Find where the given text appears and provide that cell's center as (X, Y) coordinate. 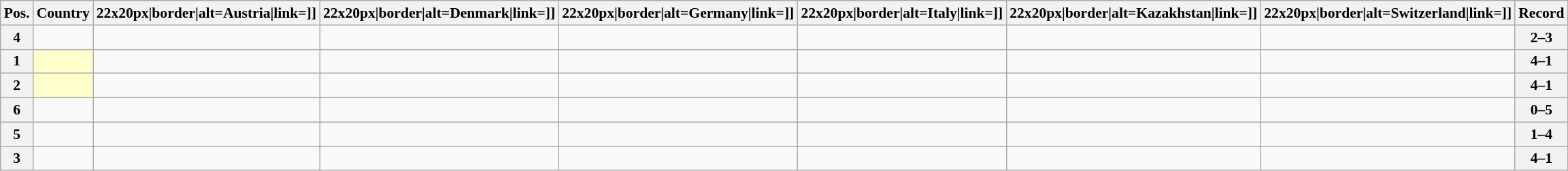
4 (17, 37)
22x20px|border|alt=Germany|link=]] (678, 13)
22x20px|border|alt=Italy|link=]] (902, 13)
6 (17, 110)
22x20px|border|alt=Austria|link=]] (207, 13)
2–3 (1541, 37)
1–4 (1541, 134)
22x20px|border|alt=Kazakhstan|link=]] (1133, 13)
1 (17, 61)
2 (17, 86)
5 (17, 134)
22x20px|border|alt=Switzerland|link=]] (1388, 13)
0–5 (1541, 110)
Country (63, 13)
Pos. (17, 13)
3 (17, 159)
22x20px|border|alt=Denmark|link=]] (439, 13)
Record (1541, 13)
